Detect which cell encompasses the target text, then output its [X, Y] center coordinate. 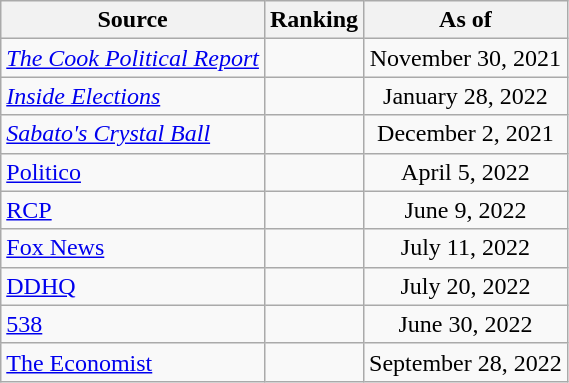
Fox News [133, 248]
Ranking [314, 20]
Inside Elections [133, 96]
December 2, 2021 [466, 134]
September 28, 2022 [466, 362]
Politico [133, 172]
November 30, 2021 [466, 58]
June 9, 2022 [466, 210]
July 11, 2022 [466, 248]
As of [466, 20]
DDHQ [133, 286]
January 28, 2022 [466, 96]
July 20, 2022 [466, 286]
The Economist [133, 362]
June 30, 2022 [466, 324]
538 [133, 324]
Source [133, 20]
April 5, 2022 [466, 172]
Sabato's Crystal Ball [133, 134]
The Cook Political Report [133, 58]
RCP [133, 210]
